Return (x, y) of the center of cell containing provided text 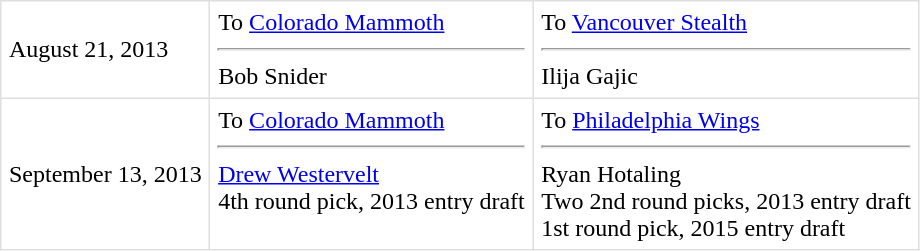
To Philadelphia WingsRyan HotalingTwo 2nd round picks, 2013 entry draft1st round pick, 2015 entry draft (726, 174)
To Colorado MammothDrew Westervelt4th round pick, 2013 entry draft (372, 174)
August 21, 2013 (106, 50)
September 13, 2013 (106, 174)
To Vancouver StealthIlija Gajic (726, 50)
To Colorado MammothBob Snider (372, 50)
